Scan for the cell matching the given text and deliver its [X, Y] coordinate at center. 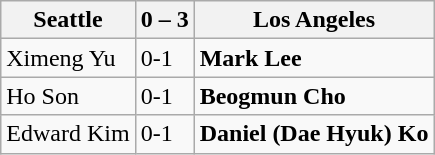
Mark Lee [314, 58]
0 – 3 [164, 20]
Daniel (Dae Hyuk) Ko [314, 134]
Beogmun Cho [314, 96]
Seattle [68, 20]
Ho Son [68, 96]
Edward Kim [68, 134]
Los Angeles [314, 20]
Ximeng Yu [68, 58]
